Find where the given text appears and provide that cell's center as (X, Y) coordinate. 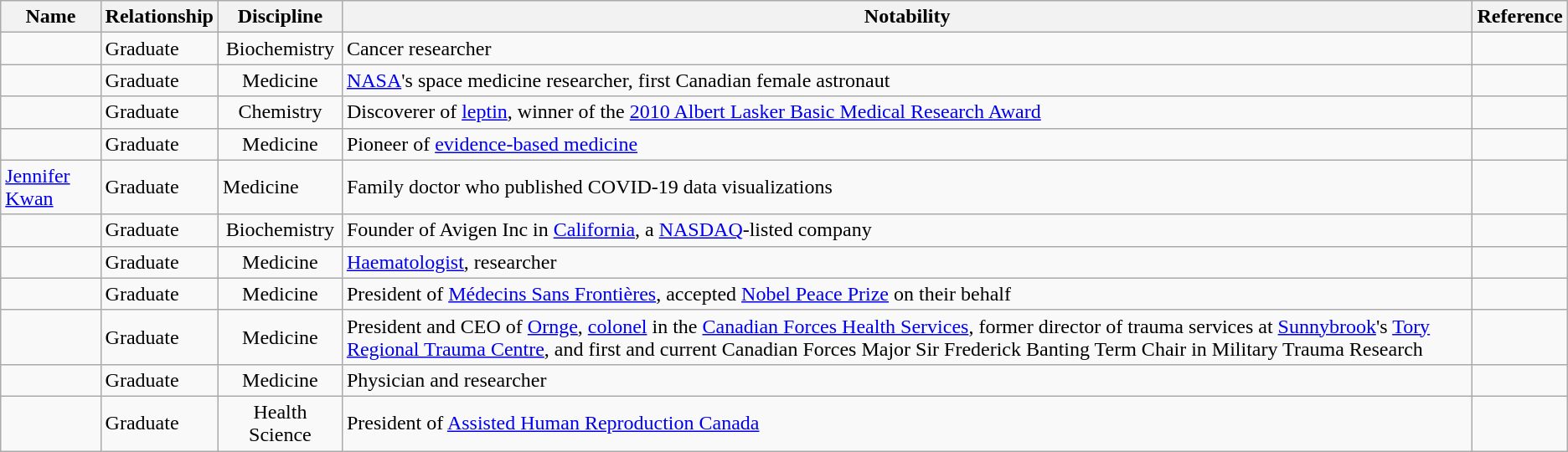
Chemistry (281, 112)
Family doctor who published COVID-19 data visualizations (907, 187)
Health Science (281, 424)
Relationship (159, 17)
President of Assisted Human Reproduction Canada (907, 424)
Name (50, 17)
Reference (1519, 17)
Haematologist, researcher (907, 262)
Cancer researcher (907, 49)
Jennifer Kwan (50, 187)
Discipline (281, 17)
NASA's space medicine researcher, first Canadian female astronaut (907, 80)
Founder of Avigen Inc in California, a NASDAQ-listed company (907, 230)
Physician and researcher (907, 380)
President of Médecins Sans Frontières, accepted Nobel Peace Prize on their behalf (907, 294)
Pioneer of evidence-based medicine (907, 144)
Notability (907, 17)
Discoverer of leptin, winner of the 2010 Albert Lasker Basic Medical Research Award (907, 112)
